Locate the cell with the specified text and output its (x, y) center coordinate. 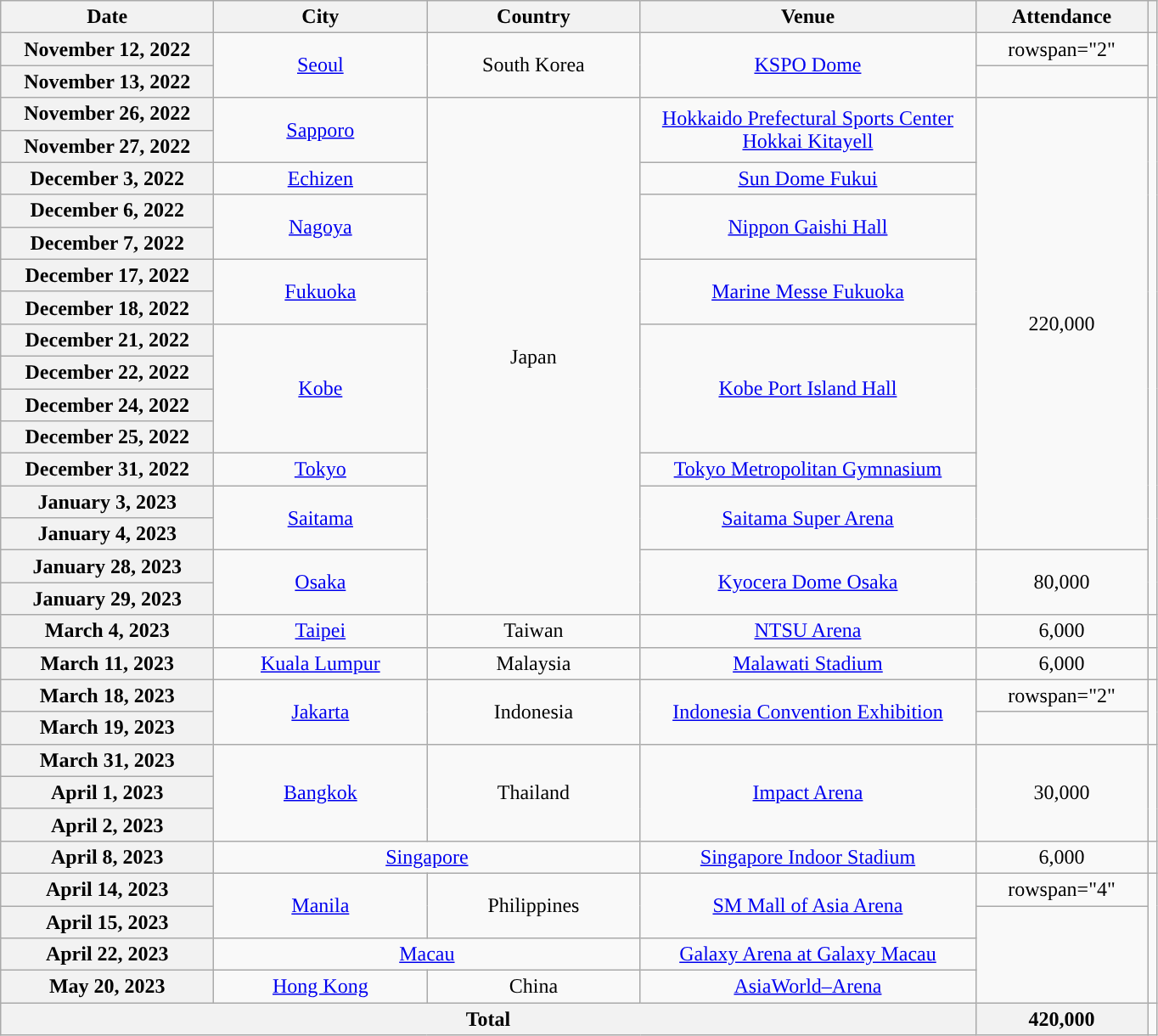
Singapore Indoor Stadium (808, 857)
Kobe Port Island Hall (808, 388)
Thailand (533, 792)
Kobe (321, 388)
Seoul (321, 65)
April 22, 2023 (107, 954)
Indonesia (533, 712)
Kyocera Dome Osaka (808, 583)
Impact Arena (808, 792)
Sun Dome Fukui (808, 178)
Nagoya (321, 227)
Date (107, 17)
December 25, 2022 (107, 437)
Taiwan (533, 631)
South Korea (533, 65)
December 22, 2022 (107, 372)
April 1, 2023 (107, 792)
Sapporo (321, 130)
Macau (427, 954)
November 26, 2022 (107, 114)
December 18, 2022 (107, 307)
November 13, 2022 (107, 82)
Japan (533, 357)
Jakarta (321, 712)
December 3, 2022 (107, 178)
January 3, 2023 (107, 502)
December 7, 2022 (107, 243)
Tokyo Metropolitan Gymnasium (808, 470)
Hokkaido Prefectural Sports Center Hokkai Kitayell (808, 130)
March 31, 2023 (107, 760)
Tokyo (321, 470)
December 6, 2022 (107, 211)
May 20, 2023 (107, 987)
Kuala Lumpur (321, 663)
Venue (808, 17)
Saitama (321, 518)
April 14, 2023 (107, 889)
Malaysia (533, 663)
January 29, 2023 (107, 599)
March 19, 2023 (107, 728)
Marine Messe Fukuoka (808, 291)
420,000 (1061, 1019)
December 21, 2022 (107, 340)
AsiaWorld–Arena (808, 987)
NTSU Arena (808, 631)
Hong Kong (321, 987)
Country (533, 17)
Indonesia Convention Exhibition (808, 712)
January 4, 2023 (107, 534)
30,000 (1061, 792)
80,000 (1061, 583)
Malawati Stadium (808, 663)
Galaxy Arena at Galaxy Macau (808, 954)
December 24, 2022 (107, 405)
220,000 (1061, 324)
Philippines (533, 905)
Manila (321, 905)
Echizen (321, 178)
Singapore (427, 857)
January 28, 2023 (107, 566)
Saitama Super Arena (808, 518)
Bangkok (321, 792)
Attendance (1061, 17)
Total (488, 1019)
April 8, 2023 (107, 857)
March 11, 2023 (107, 663)
China (533, 987)
Nippon Gaishi Hall (808, 227)
March 18, 2023 (107, 695)
City (321, 17)
April 15, 2023 (107, 921)
SM Mall of Asia Arena (808, 905)
Osaka (321, 583)
April 2, 2023 (107, 825)
November 27, 2022 (107, 146)
KSPO Dome (808, 65)
November 12, 2022 (107, 49)
March 4, 2023 (107, 631)
December 17, 2022 (107, 275)
rowspan="4" (1061, 889)
December 31, 2022 (107, 470)
Taipei (321, 631)
Fukuoka (321, 291)
